Pinpoint the cell where the given text exists, returning its [X, Y] midpoint coordinate. 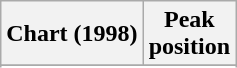
Peakposition [189, 34]
Chart (1998) [72, 34]
